Scan for the cell matching the given text and deliver its (X, Y) coordinate at center. 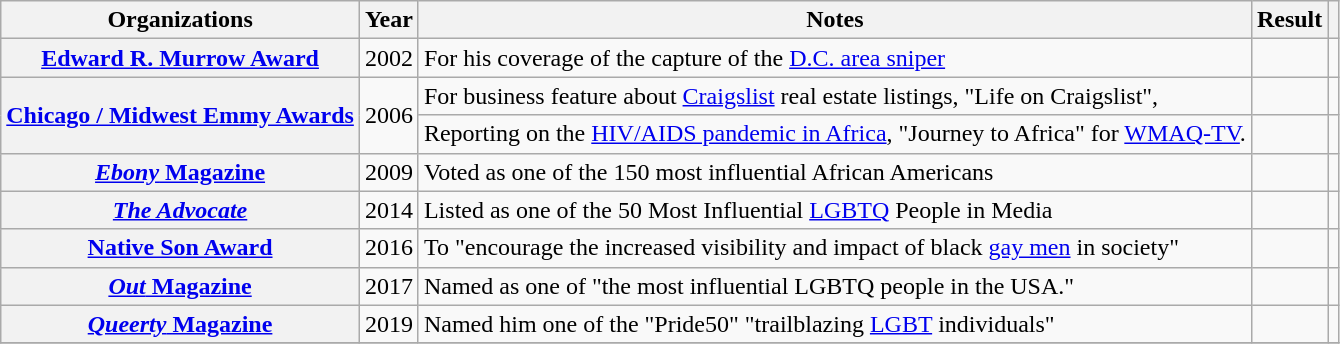
Edward R. Murrow Award (180, 58)
For business feature about Craigslist real estate listings, "Life on Craigslist", (834, 96)
2019 (388, 324)
Voted as one of the 150 most influential African Americans (834, 172)
Queerty Magazine (180, 324)
2002 (388, 58)
2009 (388, 172)
2014 (388, 210)
Chicago / Midwest Emmy Awards (180, 115)
2017 (388, 286)
Notes (834, 20)
Native Son Award (180, 248)
The Advocate (180, 210)
2016 (388, 248)
For his coverage of the capture of the D.C. area sniper (834, 58)
Organizations (180, 20)
Named as one of "the most influential LGBTQ people in the USA." (834, 286)
Reporting on the HIV/AIDS pandemic in Africa, "Journey to Africa" for WMAQ-TV. (834, 134)
Listed as one of the 50 Most Influential LGBTQ People in Media (834, 210)
To "encourage the increased visibility and impact of black gay men in society" (834, 248)
Out Magazine (180, 286)
Result (1289, 20)
Year (388, 20)
Named him one of the "Pride50" "trailblazing LGBT individuals" (834, 324)
2006 (388, 115)
Ebony Magazine (180, 172)
